For the text-containing cell, return its midpoint in [X, Y] coordinate format. 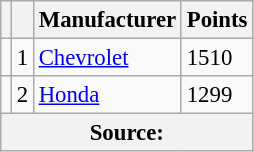
Source: [127, 133]
Manufacturer [107, 20]
1 [22, 58]
2 [22, 95]
Honda [107, 95]
Chevrolet [107, 58]
Points [216, 20]
1510 [216, 58]
1299 [216, 95]
